For the text-containing cell, return its midpoint in [X, Y] coordinate format. 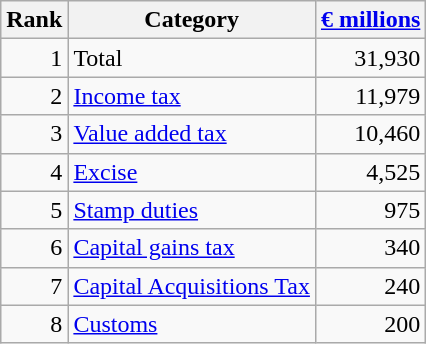
1 [34, 58]
7 [34, 286]
Capital gains tax [192, 248]
Rank [34, 20]
Category [192, 20]
240 [370, 286]
4 [34, 172]
31,930 [370, 58]
11,979 [370, 96]
4,525 [370, 172]
€ millions [370, 20]
Stamp duties [192, 210]
6 [34, 248]
Value added tax [192, 134]
200 [370, 324]
10,460 [370, 134]
3 [34, 134]
5 [34, 210]
8 [34, 324]
Income tax [192, 96]
Excise [192, 172]
340 [370, 248]
Total [192, 58]
975 [370, 210]
Customs [192, 324]
Capital Acquisitions Tax [192, 286]
2 [34, 96]
